Determine the [x, y] coordinate at the center of the cell enclosing the given text.  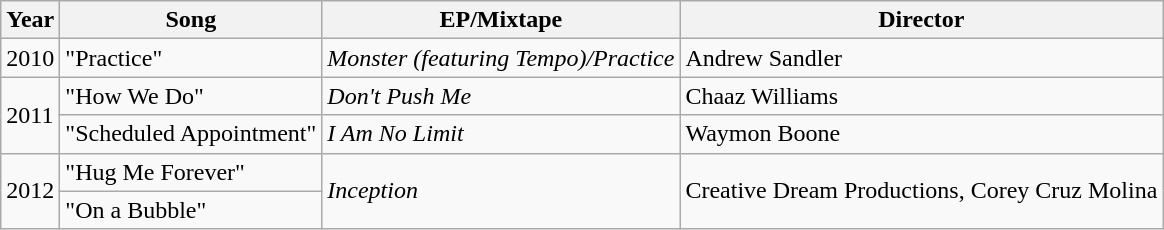
Andrew Sandler [922, 58]
2011 [30, 115]
2012 [30, 191]
Song [191, 20]
Waymon Boone [922, 134]
Director [922, 20]
"Scheduled Appointment" [191, 134]
2010 [30, 58]
Monster (featuring Tempo)/Practice [501, 58]
"Practice" [191, 58]
"How We Do" [191, 96]
Creative Dream Productions, Corey Cruz Molina [922, 191]
"Hug Me Forever" [191, 172]
Chaaz Williams [922, 96]
"On a Bubble" [191, 210]
I Am No Limit [501, 134]
Year [30, 20]
EP/Mixtape [501, 20]
Don't Push Me [501, 96]
Inception [501, 191]
